Return the [x, y] coordinate for the center point of the cell that contains the specified text.  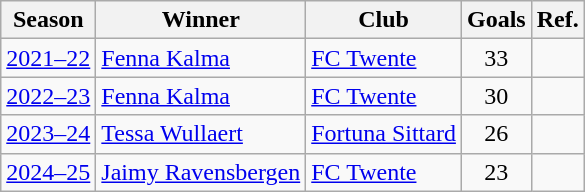
Goals [496, 20]
2024–25 [48, 172]
Season [48, 20]
30 [496, 96]
Winner [201, 20]
23 [496, 172]
2022–23 [48, 96]
2023–24 [48, 134]
Jaimy Ravensbergen [201, 172]
Tessa Wullaert [201, 134]
Club [384, 20]
Fortuna Sittard [384, 134]
33 [496, 58]
2021–22 [48, 58]
Ref. [558, 20]
26 [496, 134]
